Provide the [x, y] coordinate of the cell's center where the given text is located.  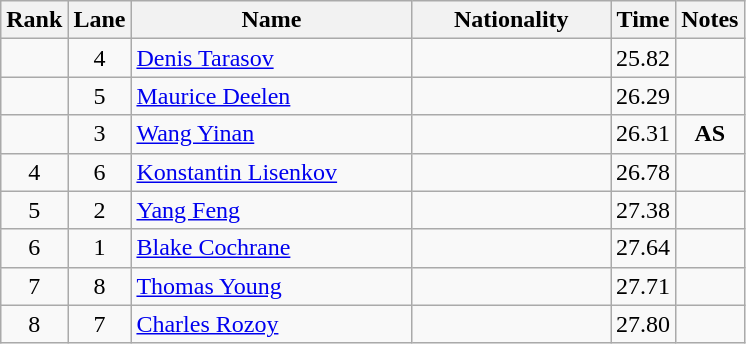
25.82 [644, 58]
Thomas Young [272, 286]
Konstantin Lisenkov [272, 172]
Rank [34, 20]
Name [272, 20]
27.71 [644, 286]
Denis Tarasov [272, 58]
Nationality [512, 20]
27.64 [644, 248]
26.78 [644, 172]
Yang Feng [272, 210]
Notes [710, 20]
Lane [100, 20]
3 [100, 134]
26.29 [644, 96]
Blake Cochrane [272, 248]
AS [710, 134]
27.80 [644, 324]
27.38 [644, 210]
Wang Yinan [272, 134]
2 [100, 210]
Time [644, 20]
1 [100, 248]
Charles Rozoy [272, 324]
26.31 [644, 134]
Maurice Deelen [272, 96]
